Determine the [X, Y] coordinate at the center of the cell enclosing the given text.  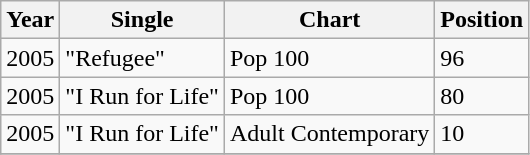
80 [482, 96]
10 [482, 134]
Single [142, 20]
96 [482, 58]
"Refugee" [142, 58]
Chart [329, 20]
Adult Contemporary [329, 134]
Position [482, 20]
Year [30, 20]
